Extract the (x, y) coordinate from the center of the cell holding the provided text.  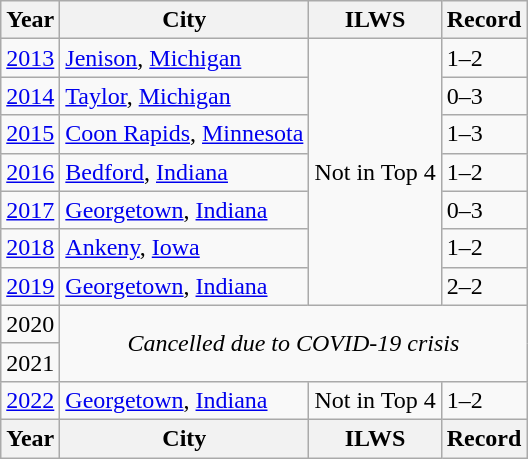
1–3 (484, 134)
2019 (30, 286)
2–2 (484, 286)
2018 (30, 248)
2013 (30, 58)
2020 (30, 324)
Ankeny, Iowa (184, 248)
Bedford, Indiana (184, 172)
2022 (30, 400)
2016 (30, 172)
Taylor, Michigan (184, 96)
Cancelled due to COVID-19 crisis (294, 343)
Jenison, Michigan (184, 58)
2017 (30, 210)
2021 (30, 362)
2014 (30, 96)
2015 (30, 134)
Coon Rapids, Minnesota (184, 134)
